Identify which cell holds the provided text, then report its (X, Y) central coordinate. 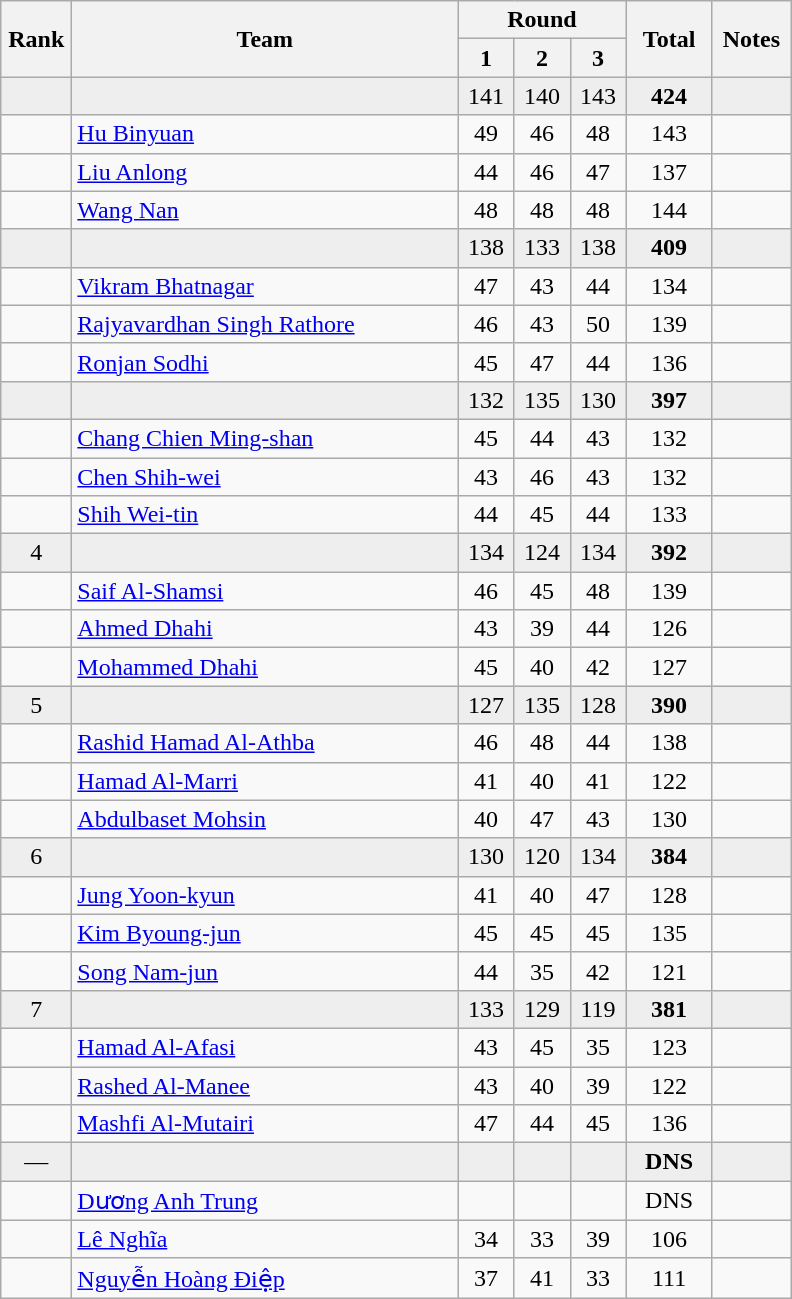
384 (669, 857)
120 (542, 857)
Liu Anlong (265, 172)
144 (669, 210)
— (36, 1162)
141 (486, 96)
Dương Anh Trung (265, 1201)
Lê Nghĩa (265, 1239)
424 (669, 96)
Chen Shih-wei (265, 477)
Abdulbaset Mohsin (265, 819)
Round (542, 20)
34 (486, 1239)
106 (669, 1239)
Nguyễn Hoàng Điệp (265, 1278)
Rank (36, 39)
37 (486, 1278)
137 (669, 172)
Hamad Al-Afasi (265, 1047)
381 (669, 1009)
409 (669, 248)
50 (598, 324)
Rajyavardhan Singh Rathore (265, 324)
1 (486, 58)
Notes (752, 39)
Kim Byoung-jun (265, 933)
Rashed Al-Manee (265, 1085)
Jung Yoon-kyun (265, 895)
Shih Wei-tin (265, 515)
126 (669, 629)
123 (669, 1047)
5 (36, 705)
2 (542, 58)
Mashfi Al-Mutairi (265, 1124)
124 (542, 553)
Wang Nan (265, 210)
Total (669, 39)
6 (36, 857)
140 (542, 96)
49 (486, 134)
Song Nam-jun (265, 971)
397 (669, 400)
390 (669, 705)
7 (36, 1009)
3 (598, 58)
Mohammed Dhahi (265, 667)
129 (542, 1009)
Team (265, 39)
Ronjan Sodhi (265, 362)
4 (36, 553)
Vikram Bhatnagar (265, 286)
121 (669, 971)
Chang Chien Ming-shan (265, 438)
Rashid Hamad Al-Athba (265, 743)
392 (669, 553)
Ahmed Dhahi (265, 629)
Saif Al-Shamsi (265, 591)
Hamad Al-Marri (265, 781)
111 (669, 1278)
Hu Binyuan (265, 134)
119 (598, 1009)
